Capture the cell that displays the provided text and extract its (X, Y) central coordinate. 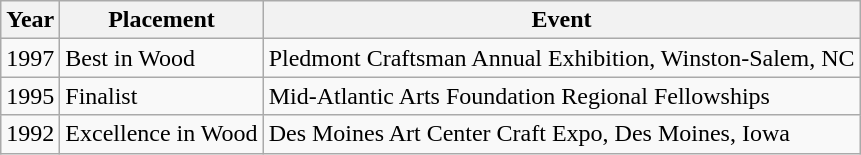
1997 (30, 58)
Event (562, 20)
Year (30, 20)
1995 (30, 96)
Excellence in Wood (162, 134)
Placement (162, 20)
Best in Wood (162, 58)
1992 (30, 134)
Mid-Atlantic Arts Foundation Regional Fellowships (562, 96)
Pledmont Craftsman Annual Exhibition, Winston-Salem, NC (562, 58)
Des Moines Art Center Craft Expo, Des Moines, Iowa (562, 134)
Finalist (162, 96)
